Search for the cell housing the specified text and yield its [x, y] center coordinate. 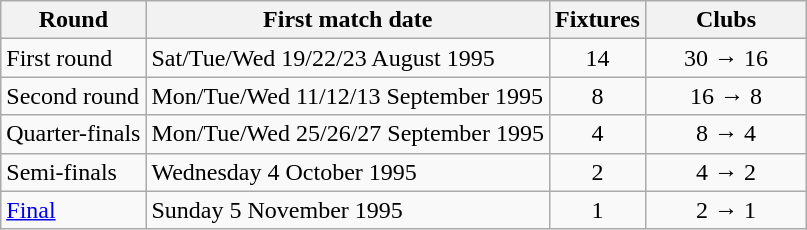
Clubs [726, 20]
Semi-finals [74, 172]
1 [598, 210]
16 → 8 [726, 96]
Mon/Tue/Wed 11/12/13 September 1995 [348, 96]
Mon/Tue/Wed 25/26/27 September 1995 [348, 134]
Round [74, 20]
Second round [74, 96]
First round [74, 58]
14 [598, 58]
Sat/Tue/Wed 19/22/23 August 1995 [348, 58]
First match date [348, 20]
2 [598, 172]
2 → 1 [726, 210]
4 → 2 [726, 172]
Final [74, 210]
4 [598, 134]
Fixtures [598, 20]
8 → 4 [726, 134]
Wednesday 4 October 1995 [348, 172]
Sunday 5 November 1995 [348, 210]
8 [598, 96]
30 → 16 [726, 58]
Quarter-finals [74, 134]
